Return [x, y] of the center of cell containing provided text 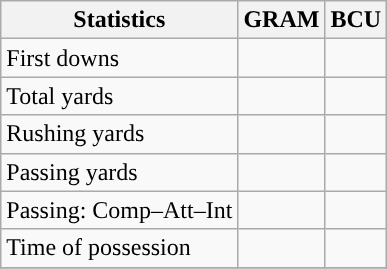
BCU [356, 20]
Passing: Comp–Att–Int [120, 210]
Passing yards [120, 172]
Statistics [120, 20]
Total yards [120, 96]
Rushing yards [120, 134]
Time of possession [120, 248]
First downs [120, 58]
GRAM [282, 20]
